Search for the cell housing the specified text and yield its (x, y) center coordinate. 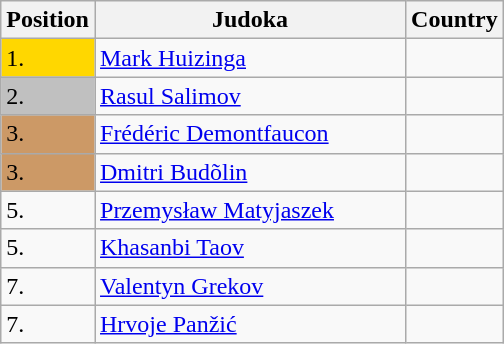
Khasanbi Taov (250, 248)
Mark Huizinga (250, 58)
Position (48, 20)
2. (48, 96)
Rasul Salimov (250, 96)
1. (48, 58)
Judoka (250, 20)
Country (455, 20)
Przemysław Matyjaszek (250, 210)
Valentyn Grekov (250, 286)
Hrvoje Panžić (250, 324)
Dmitri Budõlin (250, 172)
Frédéric Demontfaucon (250, 134)
